Locate the cell with the specified text and output its (X, Y) center coordinate. 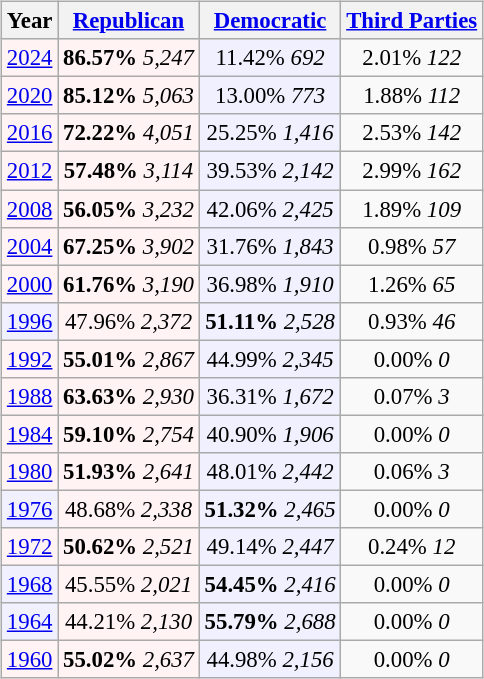
39.53% 2,142 (270, 171)
44.98% 2,156 (270, 660)
85.12% 5,063 (129, 96)
1980 (30, 472)
1.26% 65 (412, 284)
13.00% 773 (270, 96)
31.76% 1,843 (270, 246)
72.22% 4,051 (129, 133)
55.02% 2,637 (129, 660)
51.11% 2,528 (270, 321)
1.89% 109 (412, 209)
1960 (30, 660)
2.01% 122 (412, 58)
1972 (30, 547)
2020 (30, 96)
45.55% 2,021 (129, 584)
0.07% 3 (412, 396)
1988 (30, 396)
55.01% 2,867 (129, 359)
1.88% 112 (412, 96)
44.99% 2,345 (270, 359)
61.76% 3,190 (129, 284)
55.79% 2,688 (270, 622)
1992 (30, 359)
40.90% 1,906 (270, 434)
57.48% 3,114 (129, 171)
56.05% 3,232 (129, 209)
42.06% 2,425 (270, 209)
2.99% 162 (412, 171)
0.98% 57 (412, 246)
48.68% 2,338 (129, 509)
1976 (30, 509)
49.14% 2,447 (270, 547)
Year (30, 21)
67.25% 3,902 (129, 246)
0.93% 46 (412, 321)
2008 (30, 209)
2016 (30, 133)
51.93% 2,641 (129, 472)
Third Parties (412, 21)
0.24% 12 (412, 547)
25.25% 1,416 (270, 133)
0.06% 3 (412, 472)
50.62% 2,521 (129, 547)
36.31% 1,672 (270, 396)
Democratic (270, 21)
2004 (30, 246)
47.96% 2,372 (129, 321)
2012 (30, 171)
44.21% 2,130 (129, 622)
Republican (129, 21)
1964 (30, 622)
1996 (30, 321)
63.63% 2,930 (129, 396)
36.98% 1,910 (270, 284)
48.01% 2,442 (270, 472)
1968 (30, 584)
2.53% 142 (412, 133)
54.45% 2,416 (270, 584)
11.42% 692 (270, 58)
2024 (30, 58)
2000 (30, 284)
86.57% 5,247 (129, 58)
59.10% 2,754 (129, 434)
1984 (30, 434)
51.32% 2,465 (270, 509)
